From the cell containing the given text, extract its center point as (x, y) coordinate. 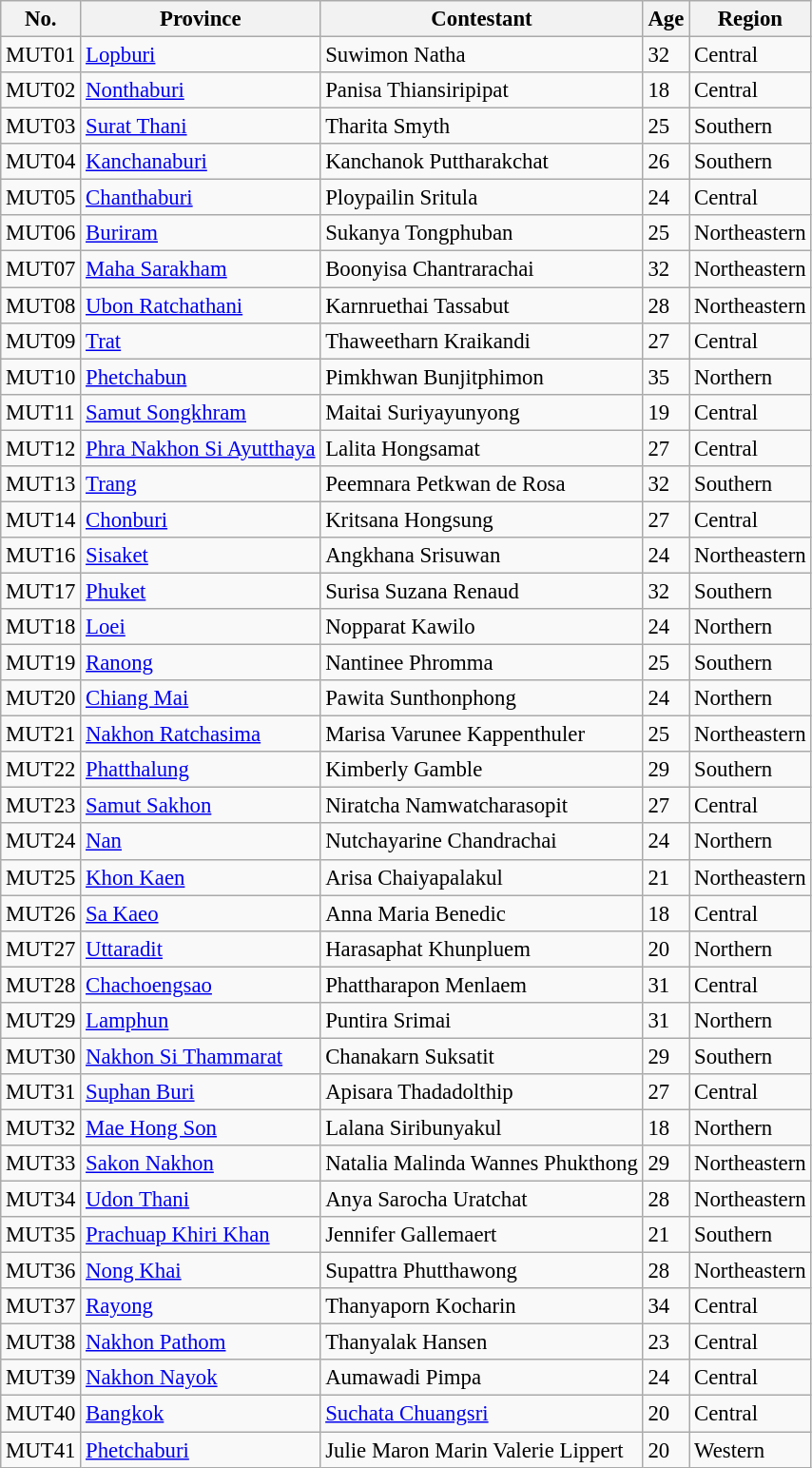
MUT17 (41, 591)
No. (41, 19)
Surisa Suzana Renaud (481, 591)
Buriram (201, 233)
MUT06 (41, 233)
MUT24 (41, 842)
MUT02 (41, 90)
Maha Sarakham (201, 269)
Nantinee Phromma (481, 663)
MUT14 (41, 519)
Pawita Sunthonphong (481, 698)
Niratcha Namwatcharasopit (481, 806)
23 (666, 1342)
Bangkok (201, 1414)
Ubon Ratchathani (201, 305)
Anna Maria Benedic (481, 913)
MUT08 (41, 305)
Peemnara Petkwan de Rosa (481, 484)
Ploypailin Sritula (481, 198)
MUT11 (41, 412)
MUT34 (41, 1200)
Nonthaburi (201, 90)
MUT20 (41, 698)
Chachoengsao (201, 985)
MUT07 (41, 269)
Apisara Thadadolthip (481, 1092)
MUT35 (41, 1235)
Kanchanok Puttharakchat (481, 162)
MUT25 (41, 877)
Panisa Thiansiripipat (481, 90)
Trat (201, 341)
Anya Sarocha Uratchat (481, 1200)
MUT19 (41, 663)
26 (666, 162)
Loei (201, 627)
Nutchayarine Chandrachai (481, 842)
Ranong (201, 663)
Phetchaburi (201, 1450)
Phuket (201, 591)
35 (666, 377)
Age (666, 19)
Sukanya Tongphuban (481, 233)
Sisaket (201, 556)
MUT21 (41, 734)
Prachuap Khiri Khan (201, 1235)
Jennifer Gallemaert (481, 1235)
Khon Kaen (201, 877)
Chanthaburi (201, 198)
Sa Kaeo (201, 913)
Thanyalak Hansen (481, 1342)
MUT12 (41, 448)
MUT09 (41, 341)
Contestant (481, 19)
Region (750, 19)
19 (666, 412)
Chonburi (201, 519)
Western (750, 1450)
Kanchanaburi (201, 162)
Suwimon Natha (481, 55)
Trang (201, 484)
Nopparat Kawilo (481, 627)
Lopburi (201, 55)
Sakon Nakhon (201, 1164)
Marisa Varunee Kappenthuler (481, 734)
Aumawadi Pimpa (481, 1379)
Tharita Smyth (481, 127)
MUT37 (41, 1306)
Nan (201, 842)
Lalana Siribunyakul (481, 1127)
Udon Thani (201, 1200)
MUT31 (41, 1092)
Province (201, 19)
34 (666, 1306)
Samut Sakhon (201, 806)
MUT27 (41, 949)
MUT10 (41, 377)
Nong Khai (201, 1271)
Nakhon Si Thammarat (201, 1056)
Harasaphat Khunpluem (481, 949)
Thaweetharn Kraikandi (481, 341)
MUT39 (41, 1379)
Suphan Buri (201, 1092)
Phatthalung (201, 770)
Pimkhwan Bunjitphimon (481, 377)
MUT23 (41, 806)
Supattra Phutthawong (481, 1271)
Uttaradit (201, 949)
Surat Thani (201, 127)
MUT40 (41, 1414)
Phattharapon Menlaem (481, 985)
Chiang Mai (201, 698)
Lalita Hongsamat (481, 448)
Nakhon Pathom (201, 1342)
Phra Nakhon Si Ayutthaya (201, 448)
MUT01 (41, 55)
MUT13 (41, 484)
Chanakarn Suksatit (481, 1056)
MUT32 (41, 1127)
Mae Hong Son (201, 1127)
MUT05 (41, 198)
Natalia Malinda Wannes Phukthong (481, 1164)
Angkhana Srisuwan (481, 556)
MUT18 (41, 627)
Lamphun (201, 1021)
Kimberly Gamble (481, 770)
MUT03 (41, 127)
MUT33 (41, 1164)
Nakhon Nayok (201, 1379)
Samut Songkhram (201, 412)
Maitai Suriyayunyong (481, 412)
Karnruethai Tassabut (481, 305)
Arisa Chaiyapalakul (481, 877)
MUT29 (41, 1021)
MUT36 (41, 1271)
Boonyisa Chantrarachai (481, 269)
MUT16 (41, 556)
Puntira Srimai (481, 1021)
MUT22 (41, 770)
MUT38 (41, 1342)
Suchata Chuangsri (481, 1414)
Nakhon Ratchasima (201, 734)
Julie Maron Marin Valerie Lippert (481, 1450)
Rayong (201, 1306)
MUT41 (41, 1450)
Kritsana Hongsung (481, 519)
Phetchabun (201, 377)
MUT30 (41, 1056)
MUT04 (41, 162)
MUT28 (41, 985)
Thanyaporn Kocharin (481, 1306)
MUT26 (41, 913)
